Identify which cell holds the provided text, then report its (X, Y) central coordinate. 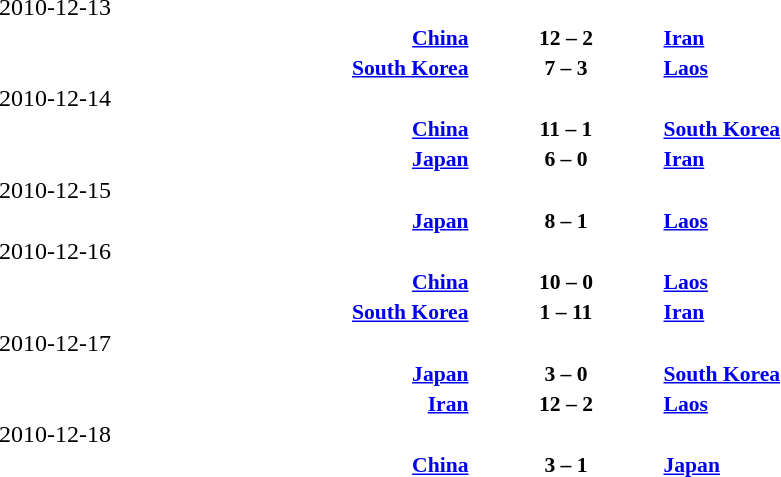
1 – 11 (566, 312)
10 – 0 (566, 282)
11 – 1 (566, 129)
6 – 0 (566, 159)
3 – 0 (566, 374)
8 – 1 (566, 220)
7 – 3 (566, 68)
